For the text-containing cell, return its midpoint in (x, y) coordinate format. 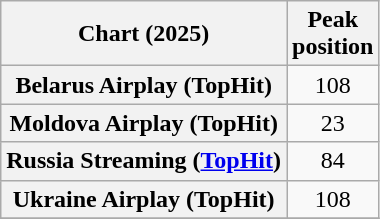
Peakposition (333, 34)
Moldova Airplay (TopHit) (144, 123)
Russia Streaming (TopHit) (144, 161)
23 (333, 123)
Ukraine Airplay (TopHit) (144, 199)
84 (333, 161)
Chart (2025) (144, 34)
Belarus Airplay (TopHit) (144, 85)
